Output the (x, y) coordinate of the center of the cell containing the given text.  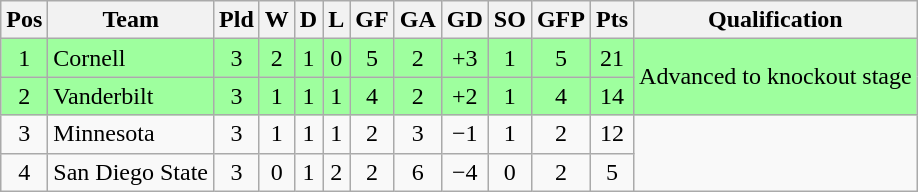
+3 (464, 58)
L (336, 20)
Minnesota (131, 134)
Team (131, 20)
D (308, 20)
6 (418, 172)
Pld (237, 20)
14 (612, 96)
Advanced to knockout stage (776, 77)
W (276, 20)
GFP (560, 20)
SO (510, 20)
Pts (612, 20)
−1 (464, 134)
GA (418, 20)
Pos (24, 20)
GF (372, 20)
Vanderbilt (131, 96)
GD (464, 20)
21 (612, 58)
San Diego State (131, 172)
−4 (464, 172)
+2 (464, 96)
Qualification (776, 20)
12 (612, 134)
Cornell (131, 58)
